Return [x, y] of the center of cell containing provided text 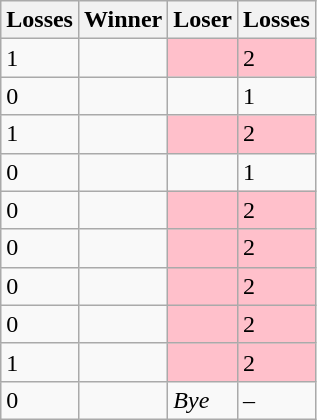
Loser [203, 20]
– [277, 400]
Winner [122, 20]
Bye [203, 400]
